Output the [x, y] coordinate of the center of the cell containing the given text.  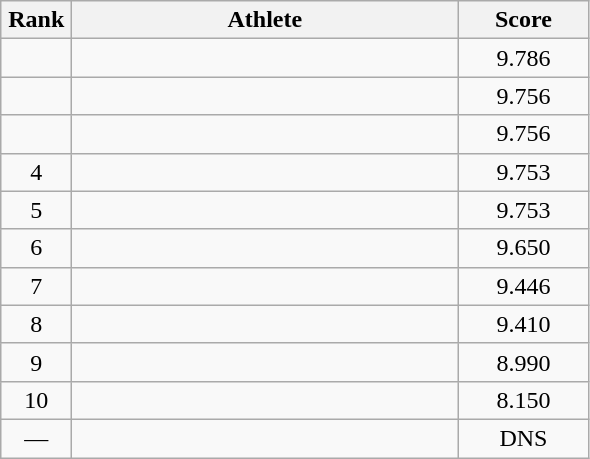
9 [36, 362]
Rank [36, 20]
9.446 [524, 286]
9.650 [524, 248]
DNS [524, 438]
9.786 [524, 58]
8 [36, 324]
10 [36, 400]
4 [36, 172]
Athlete [265, 20]
7 [36, 286]
— [36, 438]
6 [36, 248]
Score [524, 20]
9.410 [524, 324]
5 [36, 210]
8.990 [524, 362]
8.150 [524, 400]
